Return [x, y] of the center of cell containing provided text 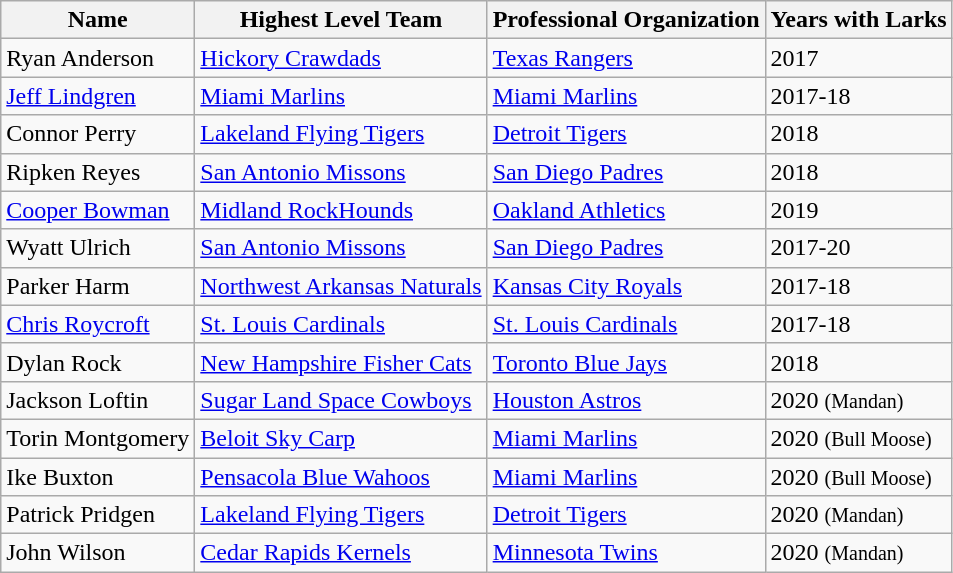
Oakland Athletics [626, 210]
Professional Organization [626, 20]
Name [98, 20]
2017-20 [858, 248]
Ripken Reyes [98, 172]
Wyatt Ulrich [98, 248]
Years with Larks [858, 20]
Cooper Bowman [98, 210]
Pensacola Blue Wahoos [341, 477]
Beloit Sky Carp [341, 438]
Cedar Rapids Kernels [341, 553]
Toronto Blue Jays [626, 362]
New Hampshire Fisher Cats [341, 362]
Minnesota Twins [626, 553]
Highest Level Team [341, 20]
Jeff Lindgren [98, 96]
Houston Astros [626, 400]
Midland RockHounds [341, 210]
Ike Buxton [98, 477]
Parker Harm [98, 286]
Hickory Crawdads [341, 58]
Torin Montgomery [98, 438]
2017 [858, 58]
Jackson Loftin [98, 400]
John Wilson [98, 553]
Patrick Pridgen [98, 515]
Dylan Rock [98, 362]
Chris Roycroft [98, 324]
Sugar Land Space Cowboys [341, 400]
2019 [858, 210]
Texas Rangers [626, 58]
Kansas City Royals [626, 286]
Ryan Anderson [98, 58]
Northwest Arkansas Naturals [341, 286]
Connor Perry [98, 134]
